Scan for the cell matching the given text and deliver its (X, Y) coordinate at center. 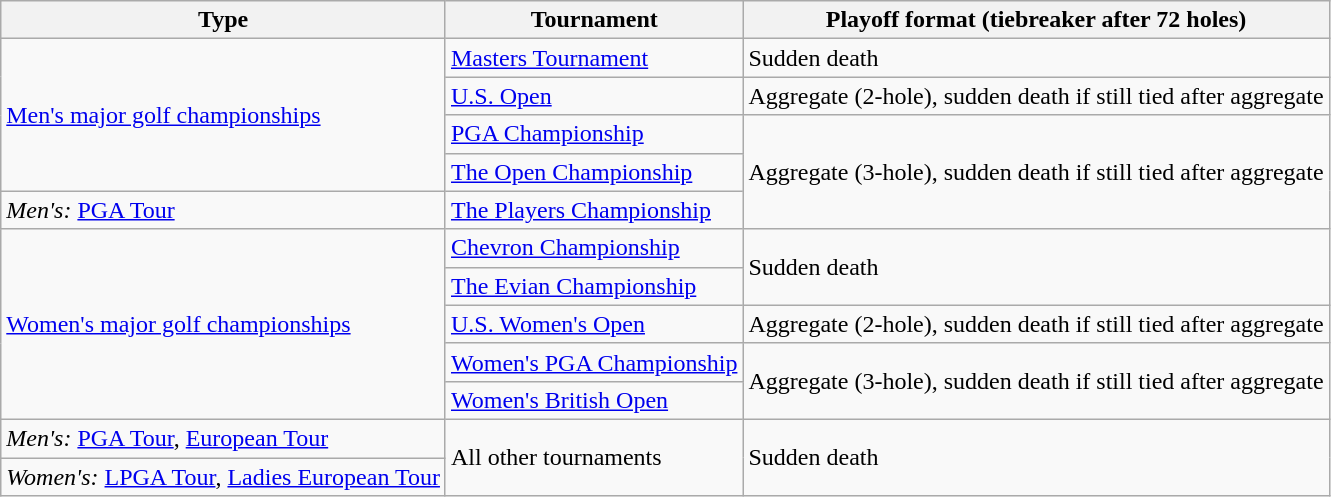
Men's major golf championships (224, 115)
All other tournaments (594, 457)
Women's PGA Championship (594, 362)
Women's British Open (594, 400)
Men's: PGA Tour, European Tour (224, 438)
Chevron Championship (594, 248)
Tournament (594, 20)
U.S. Women's Open (594, 324)
The Evian Championship (594, 286)
Women's: LPGA Tour, Ladies European Tour (224, 477)
Women's major golf championships (224, 324)
The Open Championship (594, 172)
Playoff format (tiebreaker after 72 holes) (1036, 20)
Type (224, 20)
Masters Tournament (594, 58)
The Players Championship (594, 210)
PGA Championship (594, 134)
U.S. Open (594, 96)
Men's: PGA Tour (224, 210)
